Provide the [x, y] coordinate of the cell's center where the given text is located.  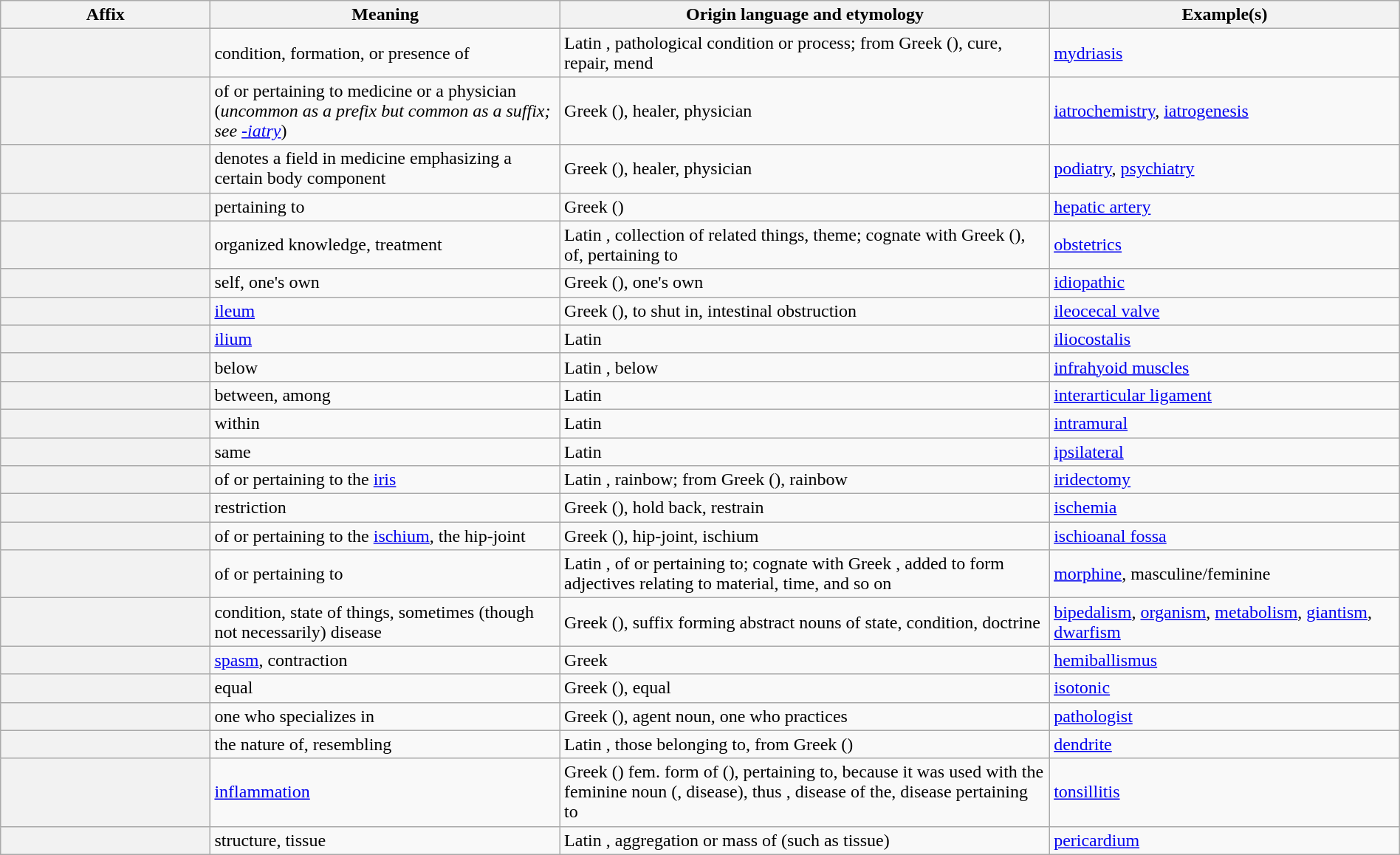
same [385, 451]
spasm, contraction [385, 660]
hemiballismus [1225, 660]
ipsilateral [1225, 451]
iatrochemistry, iatrogenesis [1225, 111]
interarticular ligament [1225, 395]
the nature of, resembling [385, 744]
ischemia [1225, 508]
pertaining to [385, 207]
obstetrics [1225, 245]
pericardium [1225, 840]
Greek () fem. form of (), pertaining to, because it was used with the feminine noun (, disease), thus , disease of the, disease pertaining to [805, 792]
denotes a field in medicine emphasizing a certain body component [385, 168]
between, among [385, 395]
Latin , rainbow; from Greek (), rainbow [805, 480]
infrahyoid muscles [1225, 367]
Latin , below [805, 367]
ischioanal fossa [1225, 536]
restriction [385, 508]
within [385, 423]
Latin , of or pertaining to; cognate with Greek , added to form adjectives relating to material, time, and so on [805, 574]
mydriasis [1225, 53]
ileum [385, 311]
isotonic [1225, 688]
of or pertaining to medicine or a physician (uncommon as a prefix but common as a suffix; see -iatry) [385, 111]
intramural [1225, 423]
Latin , those belonging to, from Greek () [805, 744]
tonsillitis [1225, 792]
of or pertaining to the iris [385, 480]
Greek () [805, 207]
of or pertaining to the ischium, the hip-joint [385, 536]
self, one's own [385, 283]
Example(s) [1225, 15]
one who specializes in [385, 716]
Greek (), suffix forming abstract nouns of state, condition, doctrine [805, 622]
Latin , pathological condition or process; from Greek (), cure, repair, mend [805, 53]
equal [385, 688]
ileocecal valve [1225, 311]
organized knowledge, treatment [385, 245]
Greek (), to shut in, intestinal obstruction [805, 311]
Greek (), hold back, restrain [805, 508]
iridectomy [1225, 480]
Greek (), agent noun, one who practices [805, 716]
ilium [385, 339]
inflammation [385, 792]
bipedalism, organism, metabolism, giantism, dwarfism [1225, 622]
structure, tissue [385, 840]
hepatic artery [1225, 207]
Origin language and etymology [805, 15]
below [385, 367]
of or pertaining to [385, 574]
Greek (), hip-joint, ischium [805, 536]
Greek [805, 660]
condition, state of things, sometimes (though not necessarily) disease [385, 622]
pathologist [1225, 716]
Meaning [385, 15]
morphine, masculine/feminine [1225, 574]
idiopathic [1225, 283]
dendrite [1225, 744]
Greek (), one's own [805, 283]
Affix [106, 15]
podiatry, psychiatry [1225, 168]
iliocostalis [1225, 339]
condition, formation, or presence of [385, 53]
Latin , collection of related things, theme; cognate with Greek (), of, pertaining to [805, 245]
Greek (), equal [805, 688]
Latin , aggregation or mass of (such as tissue) [805, 840]
